Find where the given text appears and provide that cell's center as (X, Y) coordinate. 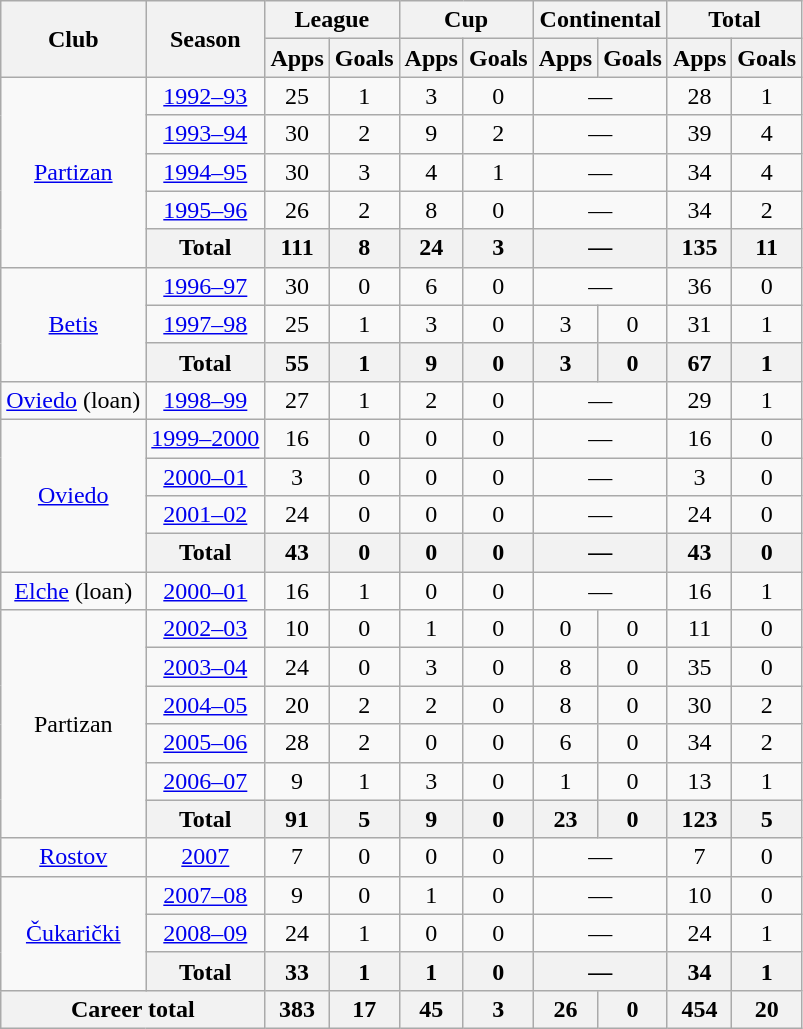
Betis (74, 324)
2004–05 (206, 705)
23 (565, 819)
111 (297, 248)
2006–07 (206, 781)
17 (364, 1009)
2007 (206, 857)
Season (206, 39)
1997–98 (206, 324)
91 (297, 819)
Cup (466, 20)
36 (699, 286)
2007–08 (206, 895)
135 (699, 248)
39 (699, 134)
55 (297, 362)
Rostov (74, 857)
Club (74, 39)
Career total (133, 1009)
383 (297, 1009)
Oviedo (loan) (74, 400)
1995–96 (206, 210)
2002–03 (206, 629)
2001–02 (206, 515)
League (332, 20)
45 (431, 1009)
27 (297, 400)
1998–99 (206, 400)
13 (699, 781)
1996–97 (206, 286)
33 (297, 971)
123 (699, 819)
454 (699, 1009)
31 (699, 324)
35 (699, 667)
Elche (loan) (74, 591)
Continental (600, 20)
2005–06 (206, 743)
1994–95 (206, 172)
Čukarički (74, 933)
29 (699, 400)
67 (699, 362)
Oviedo (74, 495)
1999–2000 (206, 438)
1993–94 (206, 134)
2003–04 (206, 667)
2008–09 (206, 933)
1992–93 (206, 96)
